Provide the (x, y) coordinate of the cell's center where the given text is located.  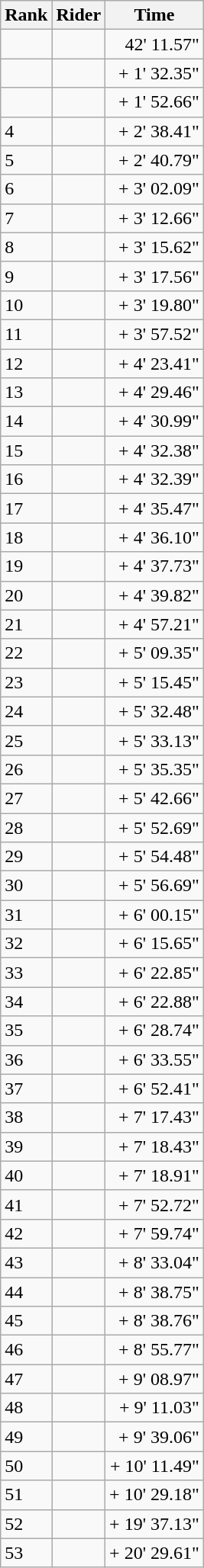
43 (26, 1262)
38 (26, 1117)
+ 4' 35.47" (154, 508)
+ 5' 35.35" (154, 769)
+ 4' 23.41" (154, 364)
31 (26, 915)
+ 6' 52.41" (154, 1089)
52 (26, 1524)
+ 7' 18.91" (154, 1175)
6 (26, 189)
+ 6' 00.15" (154, 915)
37 (26, 1089)
5 (26, 160)
+ 10' 29.18" (154, 1495)
+ 5' 42.66" (154, 798)
28 (26, 827)
+ 19' 37.13" (154, 1524)
+ 4' 30.99" (154, 422)
+ 9' 39.06" (154, 1437)
+ 4' 29.46" (154, 393)
24 (26, 711)
+ 2' 38.41" (154, 131)
+ 3' 12.66" (154, 218)
49 (26, 1437)
+ 6' 28.74" (154, 1031)
+ 5' 33.13" (154, 740)
+ 4' 32.39" (154, 479)
+ 9' 08.97" (154, 1379)
+ 8' 38.75" (154, 1292)
+ 8' 33.04" (154, 1262)
15 (26, 451)
17 (26, 508)
46 (26, 1350)
+ 8' 55.77" (154, 1350)
14 (26, 422)
+ 6' 22.85" (154, 973)
25 (26, 740)
+ 10' 11.49" (154, 1466)
+ 6' 33.55" (154, 1060)
+ 5' 32.48" (154, 711)
42' 11.57" (154, 44)
39 (26, 1146)
+ 1' 32.35" (154, 73)
50 (26, 1466)
+ 4' 57.21" (154, 624)
19 (26, 566)
13 (26, 393)
+ 20' 29.61" (154, 1553)
+ 9' 11.03" (154, 1408)
33 (26, 973)
53 (26, 1553)
42 (26, 1233)
20 (26, 595)
22 (26, 653)
+ 4' 32.38" (154, 451)
41 (26, 1204)
+ 3' 57.52" (154, 334)
+ 3' 19.80" (154, 305)
+ 5' 54.48" (154, 857)
Rank (26, 15)
+ 5' 52.69" (154, 827)
40 (26, 1175)
51 (26, 1495)
35 (26, 1031)
+ 3' 17.56" (154, 276)
44 (26, 1292)
+ 4' 36.10" (154, 537)
8 (26, 247)
7 (26, 218)
26 (26, 769)
+ 5' 15.45" (154, 682)
+ 3' 02.09" (154, 189)
27 (26, 798)
34 (26, 1002)
+ 7' 17.43" (154, 1117)
48 (26, 1408)
12 (26, 364)
+ 4' 37.73" (154, 566)
10 (26, 305)
11 (26, 334)
+ 7' 18.43" (154, 1146)
Rider (79, 15)
16 (26, 479)
21 (26, 624)
+ 8' 38.76" (154, 1321)
23 (26, 682)
4 (26, 131)
32 (26, 944)
18 (26, 537)
+ 5' 09.35" (154, 653)
+ 7' 59.74" (154, 1233)
45 (26, 1321)
+ 2' 40.79" (154, 160)
9 (26, 276)
36 (26, 1060)
+ 7' 52.72" (154, 1204)
+ 1' 52.66" (154, 102)
+ 6' 15.65" (154, 944)
30 (26, 886)
29 (26, 857)
+ 3' 15.62" (154, 247)
47 (26, 1379)
+ 4' 39.82" (154, 595)
+ 5' 56.69" (154, 886)
Time (154, 15)
+ 6' 22.88" (154, 1002)
